Output the (X, Y) coordinate of the center of the cell containing the given text.  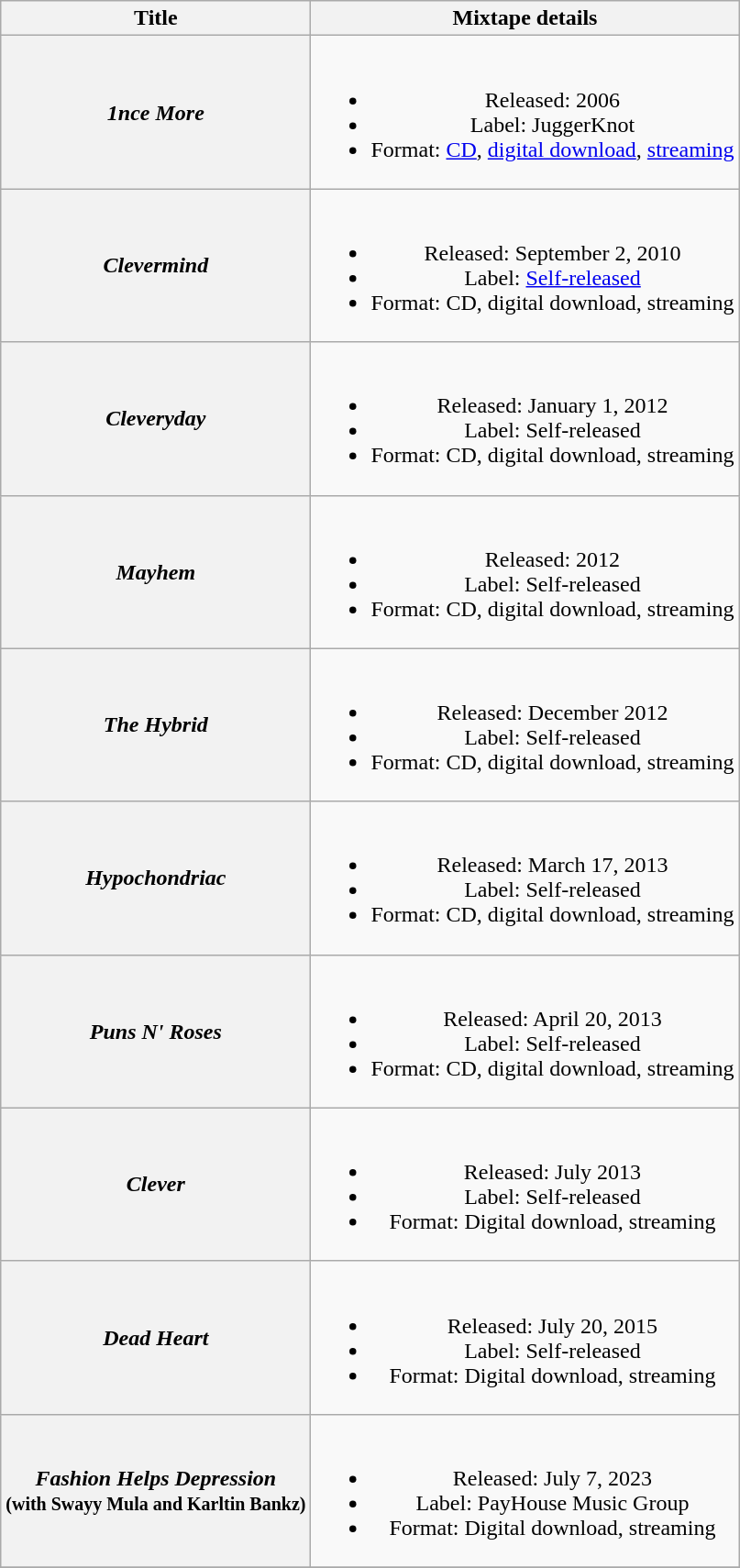
Released: January 1, 2012Label: Self-releasedFormat: CD, digital download, streaming (525, 418)
Released: July 20, 2015Label: Self-releasedFormat: Digital download, streaming (525, 1337)
Fashion Helps Depression (with Swayy Mula and Karltin Bankz) (156, 1491)
Mayhem (156, 572)
Cleveryday (156, 418)
Released: September 2, 2010Label: Self-releasedFormat: CD, digital download, streaming (525, 266)
Title (156, 18)
The Hybrid (156, 724)
Puns N' Roses (156, 1031)
Released: July 2013Label: Self-releasedFormat: Digital download, streaming (525, 1185)
Clever (156, 1185)
Released: 2012Label: Self-releasedFormat: CD, digital download, streaming (525, 572)
Dead Heart (156, 1337)
Released: April 20, 2013Label: Self-releasedFormat: CD, digital download, streaming (525, 1031)
Released: March 17, 2013Label: Self-releasedFormat: CD, digital download, streaming (525, 878)
Hypochondriac (156, 878)
Released: December 2012Label: Self-releasedFormat: CD, digital download, streaming (525, 724)
Mixtape details (525, 18)
Released: 2006Label: JuggerKnotFormat: CD, digital download, streaming (525, 112)
1nce More (156, 112)
Clevermind (156, 266)
Released: July 7, 2023Label: PayHouse Music GroupFormat: Digital download, streaming (525, 1491)
